Find where the given text appears and provide that cell's center as [x, y] coordinate. 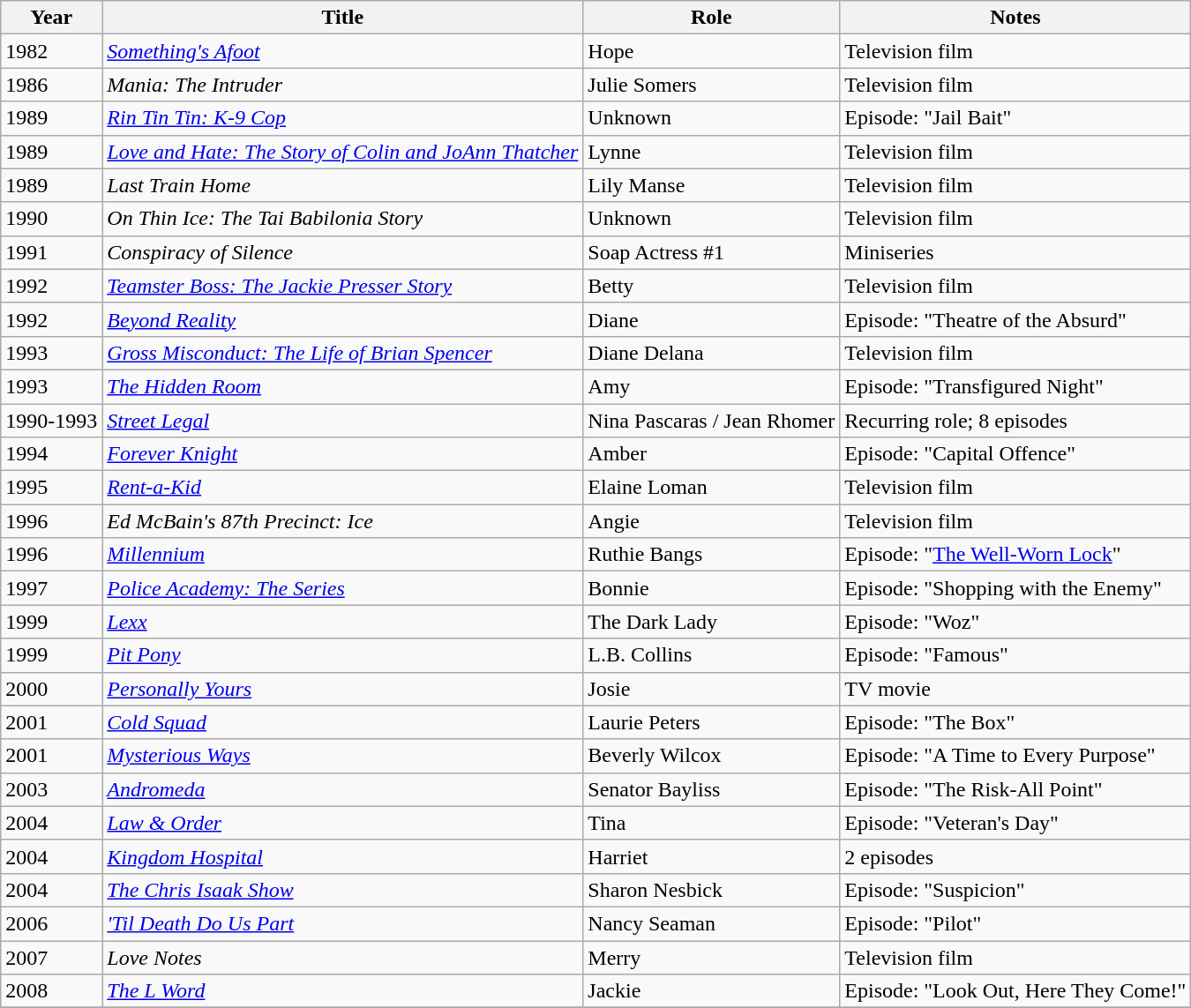
Mysterious Ways [342, 756]
Soap Actress #1 [711, 252]
'Til Death Do Us Part [342, 923]
Beyond Reality [342, 319]
Episode: "Transfigured Night" [1015, 386]
Rent-a-Kid [342, 488]
Rin Tin Tin: K-9 Cop [342, 118]
Law & Order [342, 823]
Street Legal [342, 421]
Personally Yours [342, 689]
2003 [51, 789]
Diane Delana [711, 353]
Jackie [711, 991]
Episode: "Theatre of the Absurd" [1015, 319]
Episode: "Shopping with the Enemy" [1015, 588]
Lynne [711, 152]
Episode: "Look Out, Here They Come!" [1015, 991]
Notes [1015, 18]
Police Academy: The Series [342, 588]
Episode: "A Time to Every Purpose" [1015, 756]
The Dark Lady [711, 622]
Gross Misconduct: The Life of Brian Spencer [342, 353]
The L Word [342, 991]
1986 [51, 85]
Beverly Wilcox [711, 756]
Recurring role; 8 episodes [1015, 421]
2006 [51, 923]
Conspiracy of Silence [342, 252]
Elaine Loman [711, 488]
The Hidden Room [342, 386]
Nina Pascaras / Jean Rhomer [711, 421]
1990 [51, 219]
Cold Squad [342, 722]
Andromeda [342, 789]
Episode: "Suspicion" [1015, 890]
Josie [711, 689]
Episode: "Famous" [1015, 655]
Miniseries [1015, 252]
Amber [711, 454]
Episode: "Woz" [1015, 622]
Love and Hate: The Story of Colin and JoAnn Thatcher [342, 152]
Millennium [342, 555]
L.B. Collins [711, 655]
Kingdom Hospital [342, 856]
Episode: "The Risk-All Point" [1015, 789]
Title [342, 18]
Sharon Nesbick [711, 890]
Diane [711, 319]
1995 [51, 488]
Tina [711, 823]
2008 [51, 991]
Laurie Peters [711, 722]
Hope [711, 51]
Episode: "The Well-Worn Lock" [1015, 555]
Betty [711, 286]
1991 [51, 252]
Angie [711, 521]
Amy [711, 386]
Julie Somers [711, 85]
Mania: The Intruder [342, 85]
Episode: "Jail Bait" [1015, 118]
1994 [51, 454]
Teamster Boss: The Jackie Presser Story [342, 286]
Forever Knight [342, 454]
Role [711, 18]
1990-1993 [51, 421]
Senator Bayliss [711, 789]
Lily Manse [711, 185]
Nancy Seaman [711, 923]
Year [51, 18]
2000 [51, 689]
2007 [51, 957]
2 episodes [1015, 856]
Last Train Home [342, 185]
Merry [711, 957]
Lexx [342, 622]
Pit Pony [342, 655]
Episode: "Veteran's Day" [1015, 823]
TV movie [1015, 689]
On Thin Ice: The Tai Babilonia Story [342, 219]
Harriet [711, 856]
Something's Afoot [342, 51]
1982 [51, 51]
Bonnie [711, 588]
Episode: "Capital Offence" [1015, 454]
1997 [51, 588]
Ruthie Bangs [711, 555]
Episode: "The Box" [1015, 722]
Love Notes [342, 957]
Ed McBain's 87th Precinct: Ice [342, 521]
Episode: "Pilot" [1015, 923]
The Chris Isaak Show [342, 890]
